Output the (X, Y) coordinate of the center of the cell containing the given text.  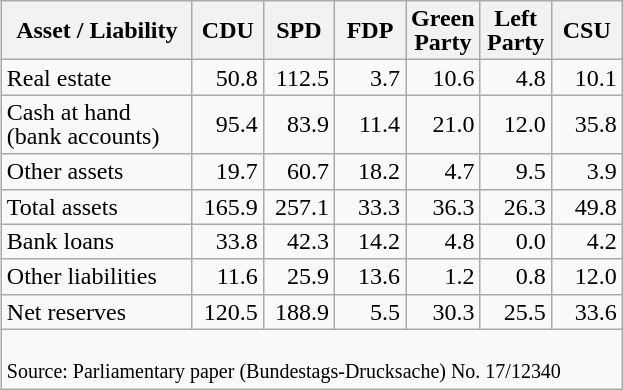
19.7 (228, 172)
30.3 (444, 312)
Left Party (516, 30)
Source: Parliamentary paper (Bundestags-Drucksache) No. 17/12340 (312, 360)
5.5 (370, 312)
4.7 (444, 172)
33.6 (586, 312)
9.5 (516, 172)
3.9 (586, 172)
Bank loans (96, 242)
10.6 (444, 78)
CDU (228, 30)
FDP (370, 30)
4.2 (586, 242)
112.5 (298, 78)
10.1 (586, 78)
SPD (298, 30)
CSU (586, 30)
0.8 (516, 276)
Cash at hand (bank accounts) (96, 124)
0.0 (516, 242)
Other assets (96, 172)
14.2 (370, 242)
33.3 (370, 206)
35.8 (586, 124)
25.9 (298, 276)
33.8 (228, 242)
120.5 (228, 312)
21.0 (444, 124)
18.2 (370, 172)
42.3 (298, 242)
26.3 (516, 206)
188.9 (298, 312)
165.9 (228, 206)
60.7 (298, 172)
83.9 (298, 124)
36.3 (444, 206)
50.8 (228, 78)
1.2 (444, 276)
Asset / Liability (96, 30)
Real estate (96, 78)
11.4 (370, 124)
Other liabilities (96, 276)
3.7 (370, 78)
13.6 (370, 276)
Green Party (444, 30)
11.6 (228, 276)
Total assets (96, 206)
49.8 (586, 206)
95.4 (228, 124)
25.5 (516, 312)
Net reserves (96, 312)
257.1 (298, 206)
